Output the [X, Y] coordinate of the center of the cell containing the given text.  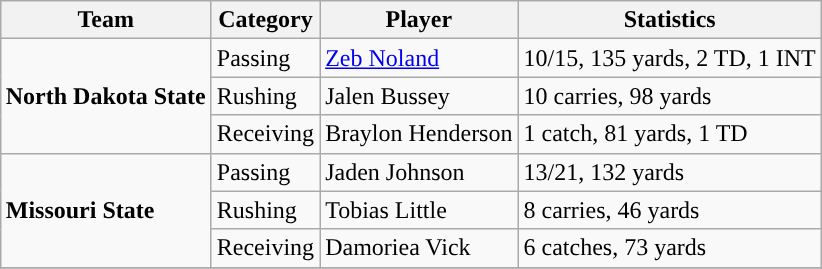
Player [419, 20]
8 carries, 46 yards [670, 210]
6 catches, 73 yards [670, 248]
13/21, 132 yards [670, 172]
Category [265, 20]
10/15, 135 yards, 2 TD, 1 INT [670, 58]
Tobias Little [419, 210]
Missouri State [106, 210]
1 catch, 81 yards, 1 TD [670, 134]
10 carries, 98 yards [670, 96]
Jalen Bussey [419, 96]
Statistics [670, 20]
Zeb Noland [419, 58]
Braylon Henderson [419, 134]
North Dakota State [106, 96]
Damoriea Vick [419, 248]
Team [106, 20]
Jaden Johnson [419, 172]
